Pinpoint the cell where the given text exists, returning its (x, y) midpoint coordinate. 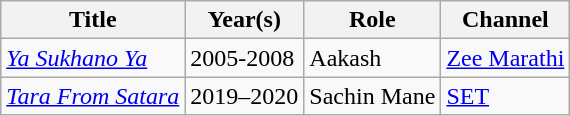
2019–2020 (244, 96)
Title (93, 20)
Year(s) (244, 20)
Ya Sukhano Ya (93, 58)
Zee Marathi (506, 58)
SET (506, 96)
Role (372, 20)
Sachin Mane (372, 96)
Aakash (372, 58)
Channel (506, 20)
Tara From Satara (93, 96)
2005-2008 (244, 58)
